Return the (x, y) coordinate for the center point of the cell that contains the specified text.  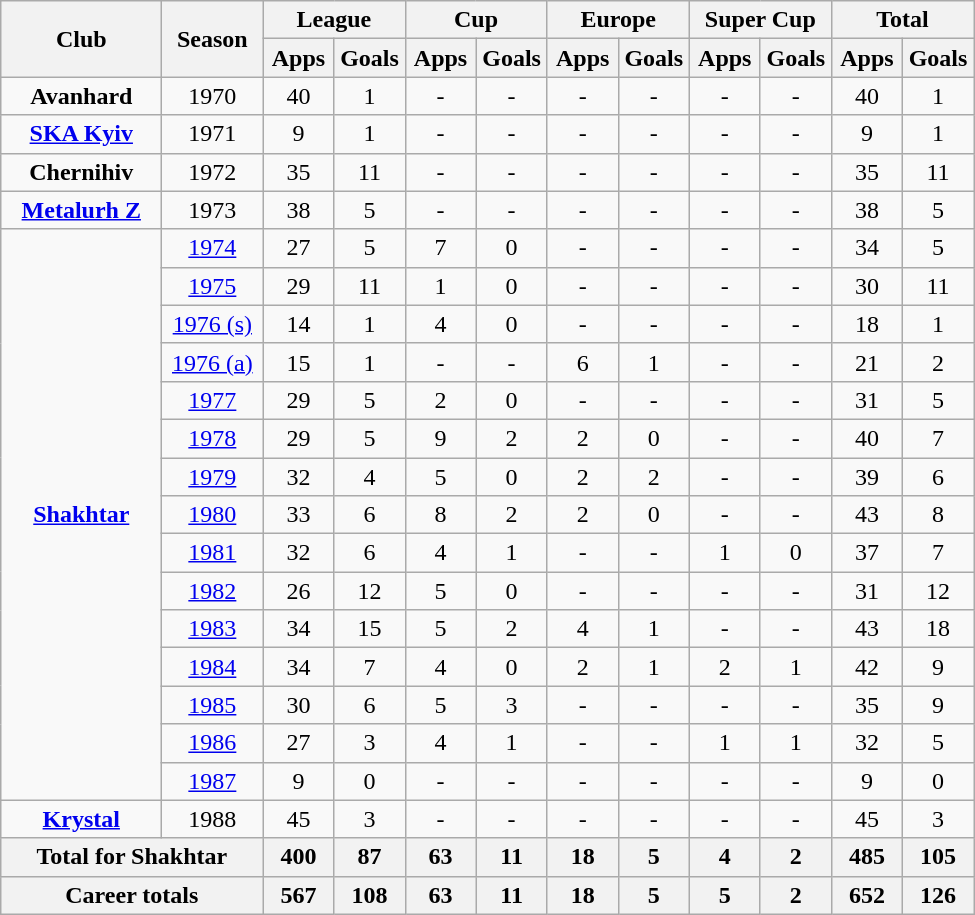
Cup (476, 20)
1988 (212, 819)
108 (370, 895)
1981 (212, 553)
42 (866, 667)
652 (866, 895)
567 (298, 895)
1980 (212, 515)
Avanhard (82, 96)
87 (370, 857)
1983 (212, 629)
1978 (212, 438)
37 (866, 553)
485 (866, 857)
1985 (212, 705)
1976 (s) (212, 324)
33 (298, 515)
1974 (212, 248)
Krystal (82, 819)
Club (82, 39)
Chernihiv (82, 172)
126 (938, 895)
Europe (618, 20)
26 (298, 591)
Total for Shakhtar (132, 857)
1979 (212, 477)
SKA Kyiv (82, 134)
21 (866, 362)
Total (902, 20)
1976 (a) (212, 362)
14 (298, 324)
1986 (212, 743)
1973 (212, 210)
Super Cup (760, 20)
1982 (212, 591)
Season (212, 39)
400 (298, 857)
1971 (212, 134)
1977 (212, 400)
105 (938, 857)
1972 (212, 172)
Career totals (132, 895)
Metalurh Z (82, 210)
1970 (212, 96)
39 (866, 477)
1975 (212, 286)
1987 (212, 781)
League (334, 20)
1984 (212, 667)
Shakhtar (82, 514)
